Scan for the cell matching the given text and deliver its [x, y] coordinate at center. 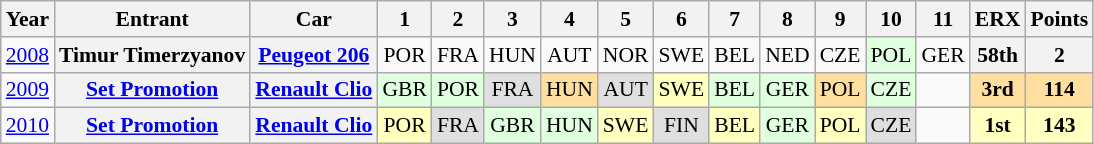
10 [892, 19]
3rd [998, 90]
7 [734, 19]
Peugeot 206 [314, 55]
4 [570, 19]
8 [787, 19]
Car [314, 19]
FIN [682, 126]
1st [998, 126]
5 [626, 19]
114 [1059, 90]
2008 [28, 55]
2010 [28, 126]
11 [942, 19]
9 [840, 19]
143 [1059, 126]
Year [28, 19]
3 [512, 19]
Points [1059, 19]
Entrant [152, 19]
6 [682, 19]
2009 [28, 90]
58th [998, 55]
NOR [626, 55]
Timur Timerzyanov [152, 55]
1 [404, 19]
NED [787, 55]
ERX [998, 19]
